Locate the cell with the specified text and output its [X, Y] center coordinate. 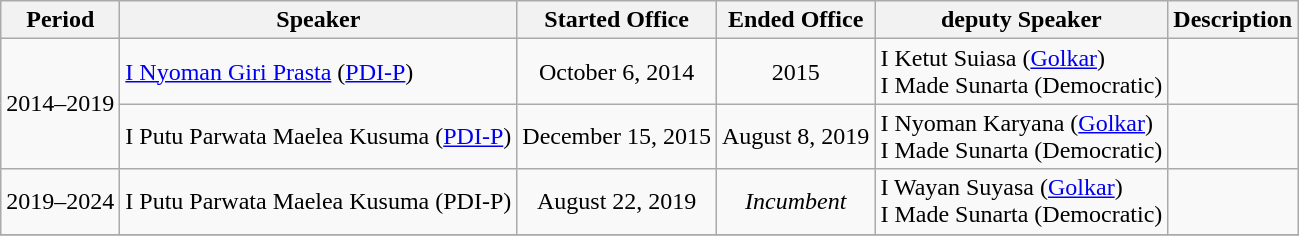
I Wayan Suyasa (Golkar)I Made Sunarta (Democratic) [1022, 202]
I Nyoman Giri Prasta (PDI-P) [318, 72]
I Ketut Suiasa (Golkar)I Made Sunarta (Democratic) [1022, 72]
Description [1233, 20]
2015 [795, 72]
2019–2024 [60, 202]
Ended Office [795, 20]
August 22, 2019 [617, 202]
October 6, 2014 [617, 72]
Incumbent [795, 202]
Started Office [617, 20]
Period [60, 20]
Speaker [318, 20]
December 15, 2015 [617, 136]
I Nyoman Karyana (Golkar) I Made Sunarta (Democratic) [1022, 136]
deputy Speaker [1022, 20]
2014–2019 [60, 104]
August 8, 2019 [795, 136]
